Return (X, Y) of the center of cell containing provided text 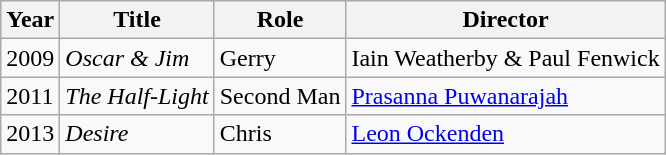
Chris (280, 134)
Director (506, 20)
2009 (30, 58)
Title (137, 20)
Gerry (280, 58)
Year (30, 20)
Second Man (280, 96)
Desire (137, 134)
Oscar & Jim (137, 58)
Prasanna Puwanarajah (506, 96)
Role (280, 20)
The Half-Light (137, 96)
2011 (30, 96)
Leon Ockenden (506, 134)
Iain Weatherby & Paul Fenwick (506, 58)
2013 (30, 134)
